Return the [X, Y] coordinate for the center point of the cell that contains the specified text.  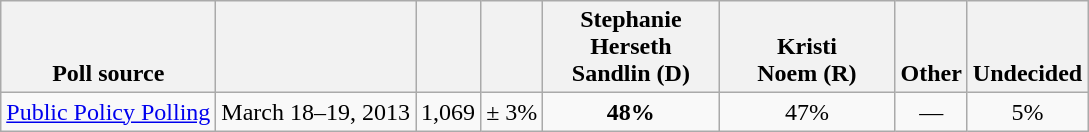
KristiNoem (R) [807, 47]
— [931, 112]
48% [631, 112]
47% [807, 112]
March 18–19, 2013 [316, 112]
Other [931, 47]
Stephanie HersethSandlin (D) [631, 47]
Public Policy Polling [108, 112]
Undecided [1027, 47]
± 3% [512, 112]
1,069 [448, 112]
Poll source [108, 47]
5% [1027, 112]
